Extract the (X, Y) coordinate from the center of the cell holding the provided text.  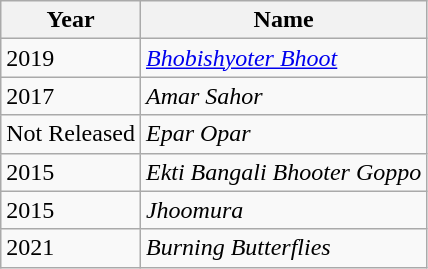
Burning Butterflies (283, 248)
Ekti Bangali Bhooter Goppo (283, 172)
2017 (71, 96)
Not Released (71, 134)
Jhoomura (283, 210)
Year (71, 20)
Bhobishyoter Bhoot (283, 58)
2019 (71, 58)
Amar Sahor (283, 96)
2021 (71, 248)
Name (283, 20)
Epar Opar (283, 134)
